Output the (X, Y) coordinate of the center of the cell containing the given text.  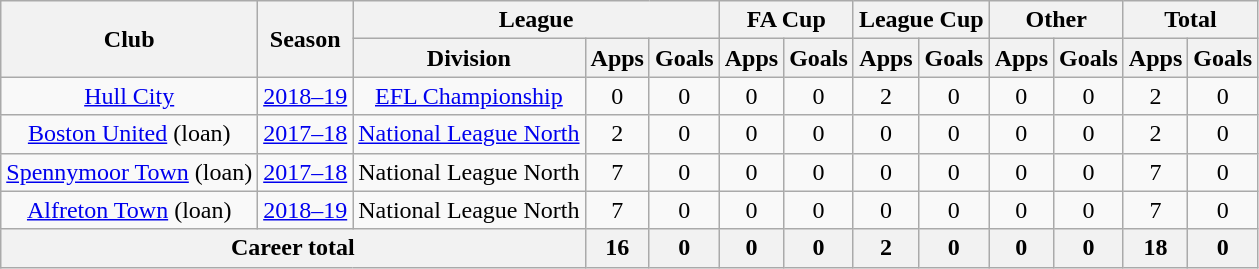
Other (1056, 20)
Career total (293, 248)
Hull City (130, 96)
16 (617, 248)
League (536, 20)
18 (1155, 248)
Boston United (loan) (130, 134)
Total (1190, 20)
Division (469, 58)
EFL Championship (469, 96)
Alfreton Town (loan) (130, 210)
Club (130, 39)
League Cup (921, 20)
Spennymoor Town (loan) (130, 172)
Season (306, 39)
FA Cup (786, 20)
